For the text-containing cell, return its midpoint in [X, Y] coordinate format. 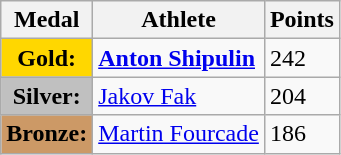
Points [302, 20]
Athlete [179, 20]
Anton Shipulin [179, 58]
186 [302, 134]
Jakov Fak [179, 96]
Medal [47, 20]
Martin Fourcade [179, 134]
242 [302, 58]
204 [302, 96]
Gold: [47, 58]
Bronze: [47, 134]
Silver: [47, 96]
